Pinpoint the cell where the given text exists, returning its (X, Y) midpoint coordinate. 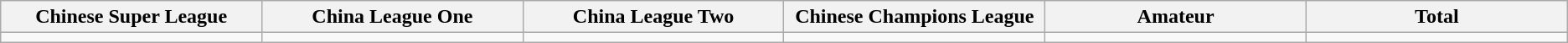
Total (1436, 17)
China League Two (653, 17)
Amateur (1176, 17)
China League One (392, 17)
Chinese Super League (132, 17)
Chinese Champions League (915, 17)
